Capture the cell that displays the provided text and extract its [x, y] central coordinate. 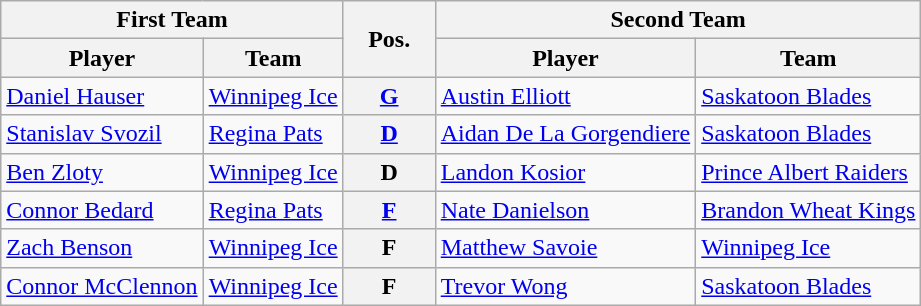
Austin Elliott [566, 96]
Aidan De La Gorgendiere [566, 134]
Zach Benson [102, 248]
Nate Danielson [566, 210]
Second Team [678, 20]
Landon Kosior [566, 172]
First Team [172, 20]
Pos. [389, 39]
Ben Zloty [102, 172]
Brandon Wheat Kings [808, 210]
Prince Albert Raiders [808, 172]
Connor McClennon [102, 286]
Stanislav Svozil [102, 134]
Matthew Savoie [566, 248]
Trevor Wong [566, 286]
Connor Bedard [102, 210]
G [389, 96]
Daniel Hauser [102, 96]
